Output the (X, Y) coordinate of the center of the cell containing the given text.  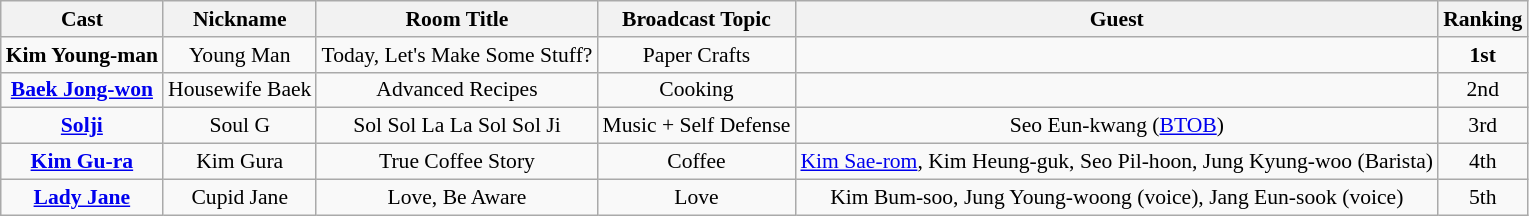
Kim Bum-soo, Jung Young-woong (voice), Jang Eun-sook (voice) (1116, 197)
Broadcast Topic (696, 19)
Solji (82, 126)
Guest (1116, 19)
Kim Sae-rom, Kim Heung-guk, Seo Pil-hoon, Jung Kyung-woo (Barista) (1116, 162)
Soul G (240, 126)
Lady Jane (82, 197)
3rd (1482, 126)
1st (1482, 55)
5th (1482, 197)
2nd (1482, 90)
Sol Sol La La Sol Sol Ji (456, 126)
Love (696, 197)
Cupid Jane (240, 197)
Love, Be Aware (456, 197)
Paper Crafts (696, 55)
Coffee (696, 162)
Young Man (240, 55)
Baek Jong-won (82, 90)
Kim Gura (240, 162)
Today, Let's Make Some Stuff? (456, 55)
Kim Gu-ra (82, 162)
Housewife Baek (240, 90)
Nickname (240, 19)
Kim Young-man (82, 55)
Seo Eun-kwang (BTOB) (1116, 126)
4th (1482, 162)
Room Title (456, 19)
True Coffee Story (456, 162)
Cast (82, 19)
Advanced Recipes (456, 90)
Music + Self Defense (696, 126)
Cooking (696, 90)
Ranking (1482, 19)
